Search for the cell housing the specified text and yield its [X, Y] center coordinate. 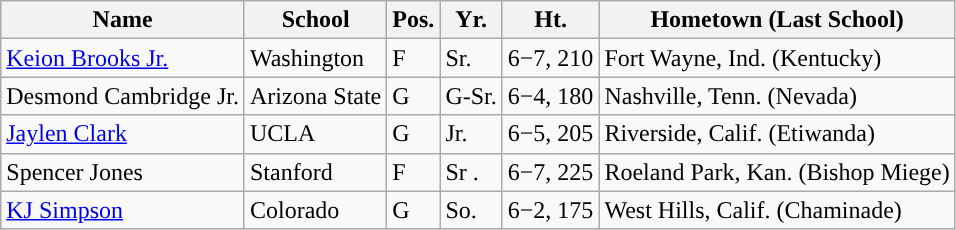
6−5, 205 [550, 134]
UCLA [315, 134]
Spencer Jones [123, 172]
West Hills, Calif. (Chaminade) [777, 210]
Pos. [414, 20]
Stanford [315, 172]
Roeland Park, Kan. (Bishop Miege) [777, 172]
School [315, 20]
6−7, 225 [550, 172]
Desmond Cambridge Jr. [123, 96]
6−7, 210 [550, 58]
Colorado [315, 210]
Ht. [550, 20]
Riverside, Calif. (Etiwanda) [777, 134]
Hometown (Last School) [777, 20]
Jaylen Clark [123, 134]
Washington [315, 58]
Nashville, Tenn. (Nevada) [777, 96]
Yr. [471, 20]
6−2, 175 [550, 210]
Sr . [471, 172]
Name [123, 20]
Keion Brooks Jr. [123, 58]
Arizona State [315, 96]
So. [471, 210]
KJ Simpson [123, 210]
Sr. [471, 58]
6−4, 180 [550, 96]
Fort Wayne, Ind. (Kentucky) [777, 58]
Jr. [471, 134]
G-Sr. [471, 96]
